Detect which cell encompasses the target text, then output its [X, Y] center coordinate. 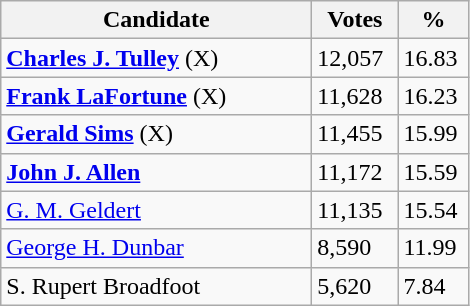
15.99 [434, 134]
16.23 [434, 96]
16.83 [434, 58]
Votes [355, 20]
Frank LaFortune (X) [156, 96]
George H. Dunbar [156, 248]
15.54 [434, 210]
S. Rupert Broadfoot [156, 286]
11.99 [434, 248]
7.84 [434, 286]
11,628 [355, 96]
Charles J. Tulley (X) [156, 58]
G. M. Geldert [156, 210]
8,590 [355, 248]
5,620 [355, 286]
12,057 [355, 58]
11,172 [355, 172]
John J. Allen [156, 172]
% [434, 20]
Candidate [156, 20]
11,135 [355, 210]
Gerald Sims (X) [156, 134]
11,455 [355, 134]
15.59 [434, 172]
